Return the [x, y] coordinate for the center point of the cell that contains the specified text.  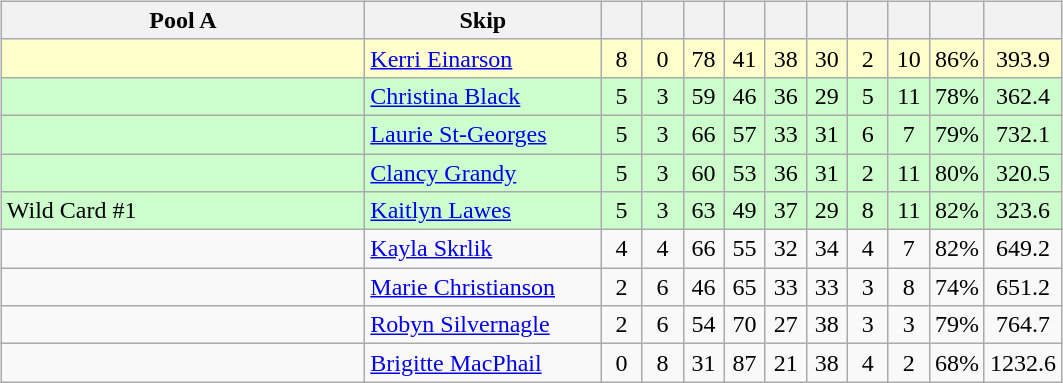
78% [956, 96]
55 [744, 249]
649.2 [1022, 249]
Kaitlyn Lawes [483, 211]
Kayla Skrlik [483, 249]
80% [956, 173]
32 [786, 249]
27 [786, 325]
320.5 [1022, 173]
Christina Black [483, 96]
34 [826, 249]
78 [704, 58]
41 [744, 58]
10 [908, 58]
1232.6 [1022, 363]
68% [956, 363]
Robyn Silvernagle [483, 325]
37 [786, 211]
86% [956, 58]
Wild Card #1 [183, 211]
63 [704, 211]
74% [956, 287]
49 [744, 211]
60 [704, 173]
Skip [483, 20]
Pool A [183, 20]
Marie Christianson [483, 287]
59 [704, 96]
87 [744, 363]
362.4 [1022, 96]
70 [744, 325]
21 [786, 363]
651.2 [1022, 287]
393.9 [1022, 58]
732.1 [1022, 134]
Laurie St-Georges [483, 134]
53 [744, 173]
Clancy Grandy [483, 173]
57 [744, 134]
30 [826, 58]
54 [704, 325]
764.7 [1022, 325]
Kerri Einarson [483, 58]
323.6 [1022, 211]
65 [744, 287]
Brigitte MacPhail [483, 363]
